Detect which cell encompasses the target text, then output its (X, Y) center coordinate. 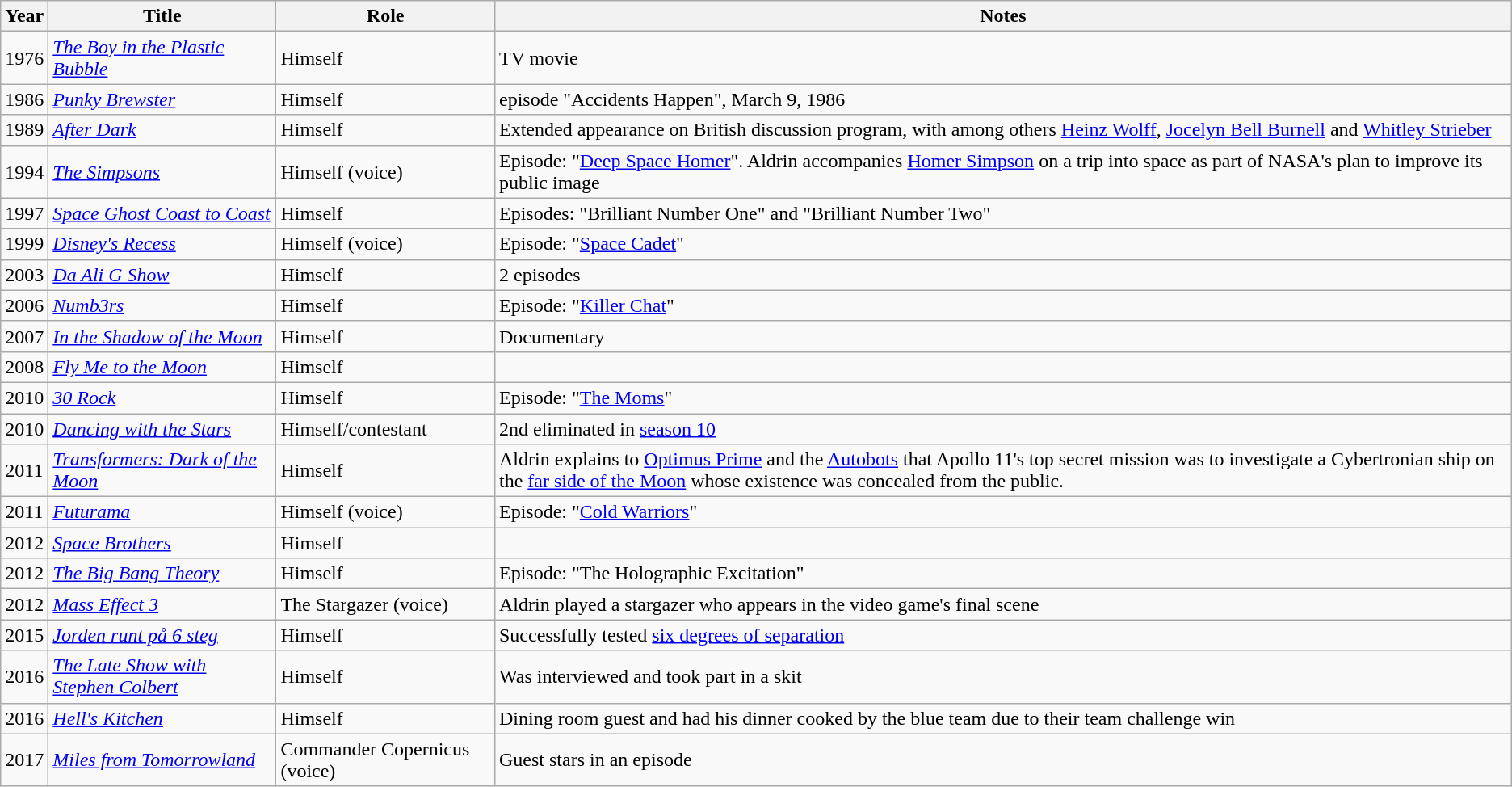
Futurama (162, 512)
Transformers: Dark of the Moon (162, 470)
2017 (24, 760)
Extended appearance on British discussion program, with among others Heinz Wolff, Jocelyn Bell Burnell and Whitley Strieber (1003, 130)
Disney's Recess (162, 244)
TV movie (1003, 58)
Mass Effect 3 (162, 604)
Hell's Kitchen (162, 718)
Punky Brewster (162, 99)
Episode: "Killer Chat" (1003, 305)
2003 (24, 275)
The Late Show with Stephen Colbert (162, 677)
Episode: "The Moms" (1003, 398)
The Simpsons (162, 171)
Da Ali G Show (162, 275)
Title (162, 16)
Himself/contestant (386, 429)
2015 (24, 635)
2006 (24, 305)
2007 (24, 336)
Notes (1003, 16)
Space Ghost Coast to Coast (162, 213)
Documentary (1003, 336)
The Boy in the Plastic Bubble (162, 58)
Miles from Tomorrowland (162, 760)
Space Brothers (162, 543)
Dining room guest and had his dinner cooked by the blue team due to their team challenge win (1003, 718)
Role (386, 16)
Episode: "The Holographic Excitation" (1003, 574)
The Stargazer (voice) (386, 604)
1986 (24, 99)
1997 (24, 213)
1999 (24, 244)
Episode: "Cold Warriors" (1003, 512)
1994 (24, 171)
Numb3rs (162, 305)
Commander Copernicus (voice) (386, 760)
Successfully tested six degrees of separation (1003, 635)
Dancing with the Stars (162, 429)
2008 (24, 367)
Guest stars in an episode (1003, 760)
Was interviewed and took part in a skit (1003, 677)
episode "Accidents Happen", March 9, 1986 (1003, 99)
Episodes: "Brilliant Number One" and "Brilliant Number Two" (1003, 213)
30 Rock (162, 398)
The Big Bang Theory (162, 574)
2 episodes (1003, 275)
Jorden runt på 6 steg (162, 635)
2nd eliminated in season 10 (1003, 429)
1976 (24, 58)
1989 (24, 130)
Fly Me to the Moon (162, 367)
Aldrin played a stargazer who appears in the video game's final scene (1003, 604)
Episode: "Space Cadet" (1003, 244)
Year (24, 16)
In the Shadow of the Moon (162, 336)
After Dark (162, 130)
Episode: "Deep Space Homer". Aldrin accompanies Homer Simpson on a trip into space as part of NASA's plan to improve its public image (1003, 171)
